Scan for the cell matching the given text and deliver its (X, Y) coordinate at center. 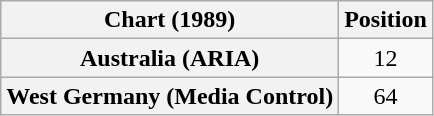
64 (386, 96)
Australia (ARIA) (170, 58)
Chart (1989) (170, 20)
West Germany (Media Control) (170, 96)
12 (386, 58)
Position (386, 20)
